Return (X, Y) of the center of cell containing provided text 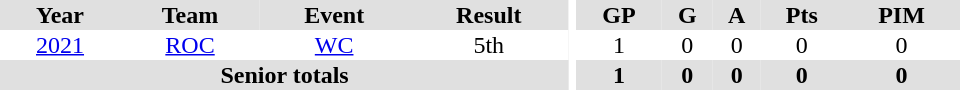
Event (334, 15)
WC (334, 45)
A (737, 15)
2021 (60, 45)
GP (619, 15)
Pts (802, 15)
G (688, 15)
PIM (902, 15)
Team (190, 15)
ROC (190, 45)
Year (60, 15)
Result (488, 15)
5th (488, 45)
Senior totals (284, 75)
